From the cell containing the given text, extract its center point as [x, y] coordinate. 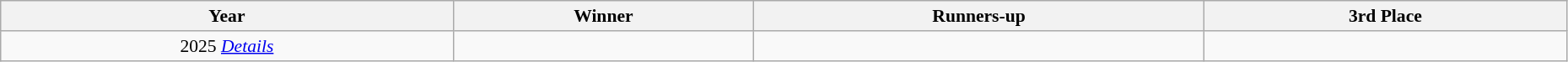
2025 Details [227, 46]
3rd Place [1385, 16]
Winner [604, 16]
Runners-up [979, 16]
Year [227, 16]
